Return the [x, y] coordinate for the center point of the cell that contains the specified text.  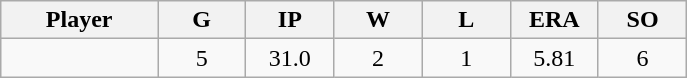
6 [642, 58]
2 [378, 58]
5.81 [554, 58]
L [466, 20]
Player [80, 20]
1 [466, 58]
31.0 [290, 58]
G [202, 20]
5 [202, 58]
ERA [554, 20]
SO [642, 20]
IP [290, 20]
W [378, 20]
